Identify which cell holds the provided text, then report its [X, Y] central coordinate. 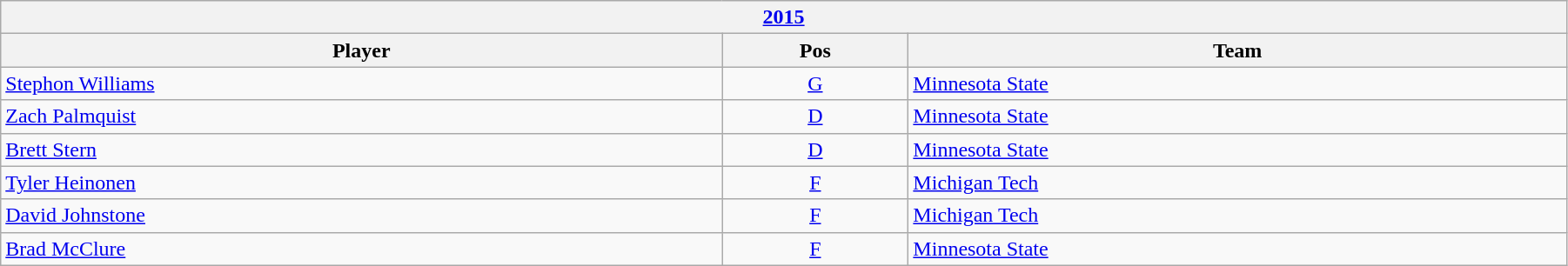
Stephon Williams [362, 83]
Team [1237, 50]
2015 [784, 17]
Brad McClure [362, 249]
Player [362, 50]
David Johnstone [362, 216]
G [815, 83]
Tyler Heinonen [362, 183]
Zach Palmquist [362, 116]
Brett Stern [362, 150]
Pos [815, 50]
